Identify which cell holds the provided text, then report its [X, Y] central coordinate. 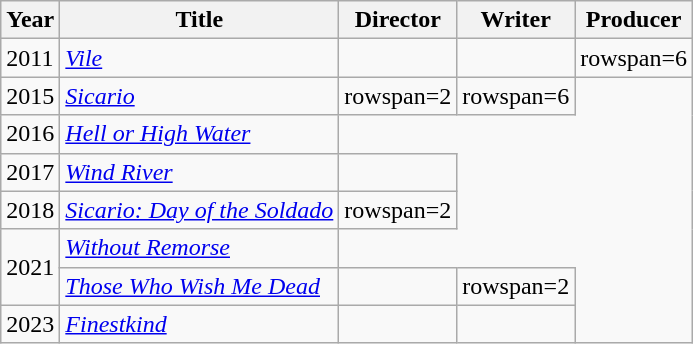
Year [30, 20]
2016 [30, 134]
Producer [634, 20]
Finestkind [200, 324]
Hell or High Water [200, 134]
Writer [516, 20]
2015 [30, 96]
2011 [30, 58]
Title [200, 20]
Wind River [200, 172]
2021 [30, 267]
Those Who Wish Me Dead [200, 286]
2017 [30, 172]
Without Remorse [200, 248]
2018 [30, 210]
Vile [200, 58]
Director [398, 20]
Sicario [200, 96]
Sicario: Day of the Soldado [200, 210]
2023 [30, 324]
